Locate the cell with the specified text and output its [X, Y] center coordinate. 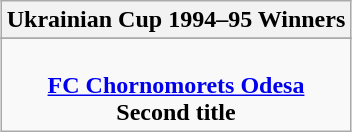
Ukrainian Cup 1994–95 Winners [176, 20]
FC Chornomorets OdesaSecond title [176, 85]
